Determine the (x, y) coordinate at the center of the cell enclosing the given text.  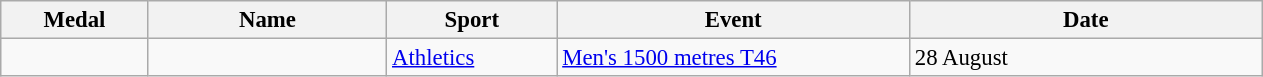
Event (734, 20)
Medal (74, 20)
Athletics (472, 58)
Name (268, 20)
Sport (472, 20)
Men's 1500 metres T46 (734, 58)
Date (1086, 20)
28 August (1086, 58)
